From the cell containing the given text, extract its center point as (x, y) coordinate. 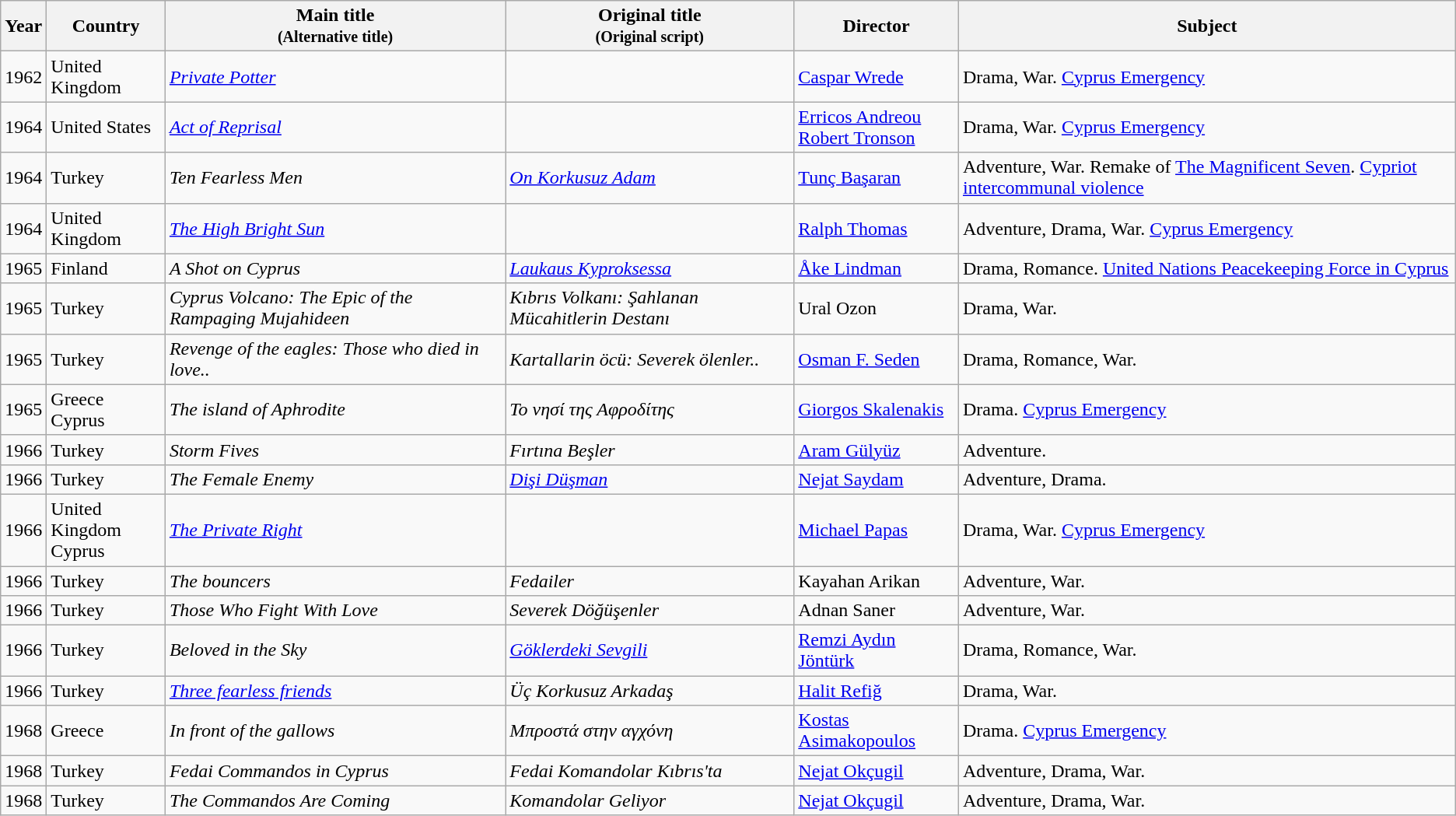
Fedailer (650, 581)
Drama, Romance. United Nations Peacekeeping Force in Cyprus (1207, 268)
The bouncers (334, 581)
Nejat Saydam (877, 479)
Act of Reprisal (334, 128)
Adventure, War. Remake of The Magnificent Seven. Cypriot intercommunal violence (1207, 177)
Storm Fives (334, 450)
Adventure. (1207, 450)
The Commandos Are Coming (334, 800)
Erricos AndreouRobert Tronson (877, 128)
Severek Döğüşenler (650, 611)
Director (877, 26)
Το νησί της Αφροδίτης (650, 409)
Cyprus Volcano: The Epic of the Rampaging Mujahideen (334, 308)
Revenge of the eagles: Those who died in love.. (334, 359)
The Private Right (334, 530)
Adventure, Drama, War. Cyprus Emergency (1207, 229)
Åke Lindman (877, 268)
United KingdomCyprus (106, 530)
United States (106, 128)
GreeceCyprus (106, 409)
Private Potter (334, 76)
The High Bright Sun (334, 229)
Giorgos Skalenakis (877, 409)
1962 (23, 76)
Kartallarin öcü: Severek ölenler.. (650, 359)
Fedai Commandos in Cyprus (334, 771)
Original title(Original script) (650, 26)
Country (106, 26)
Kostas Asimakopoulos (877, 731)
Beloved in the Sky (334, 650)
Caspar Wrede (877, 76)
Remzi Aydın Jöntürk (877, 650)
Osman F. Seden (877, 359)
Subject (1207, 26)
Fırtına Beşler (650, 450)
On Korkusuz Adam (650, 177)
Dişi Düşman (650, 479)
The Female Enemy (334, 479)
Greece (106, 731)
Adventure, Drama. (1207, 479)
Kıbrıs Volkanı: Şahlanan Mücahitlerin Destanı (650, 308)
Ralph Thomas (877, 229)
Fedai Komandolar Kıbrıs'ta (650, 771)
Those Who Fight With Love (334, 611)
Komandolar Geliyor (650, 800)
Tunç Başaran (877, 177)
Michael Papas (877, 530)
Kayahan Arikan (877, 581)
Göklerdeki Sevgili (650, 650)
Year (23, 26)
Μπροστά στην αγχόνη (650, 731)
Laukaus Kyproksessa (650, 268)
Ural Ozon (877, 308)
The island of Aphrodite (334, 409)
Halit Refiğ (877, 691)
A Shot on Cyprus (334, 268)
Three fearless friends (334, 691)
Ten Fearless Men (334, 177)
Main title(Alternative title) (334, 26)
In front of the gallows (334, 731)
Finland (106, 268)
Adnan Saner (877, 611)
Üç Korkusuz Arkadaş (650, 691)
Aram Gülyüz (877, 450)
